Find where the given text appears and provide that cell's center as [X, Y] coordinate. 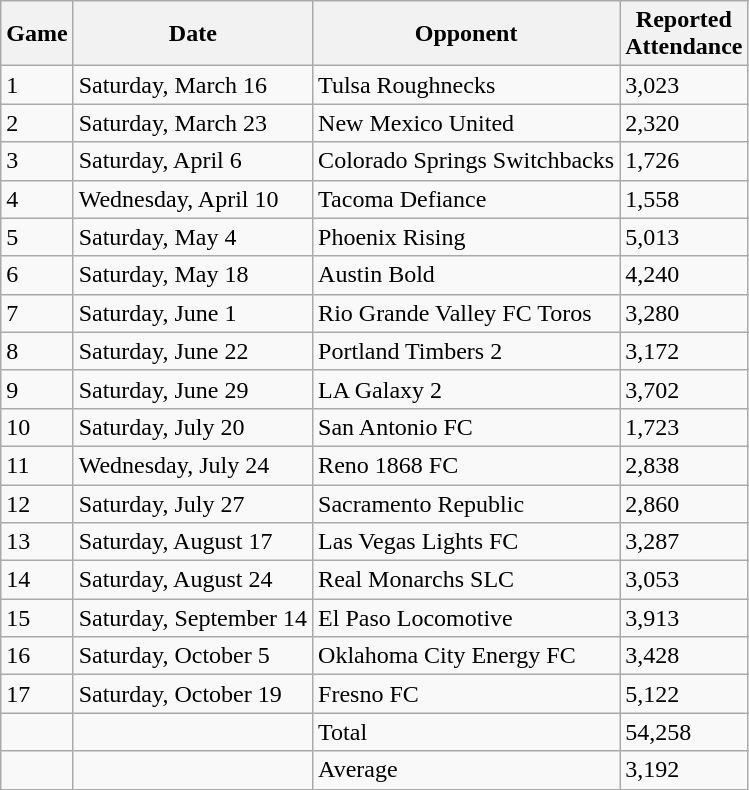
Game [37, 34]
3,023 [684, 85]
Las Vegas Lights FC [466, 542]
Saturday, October 5 [192, 656]
Average [466, 770]
Saturday, July 27 [192, 503]
El Paso Locomotive [466, 618]
Phoenix Rising [466, 237]
54,258 [684, 732]
Saturday, June 22 [192, 351]
3,280 [684, 313]
Saturday, August 17 [192, 542]
Saturday, May 4 [192, 237]
5,122 [684, 694]
Date [192, 34]
4 [37, 199]
11 [37, 465]
3 [37, 161]
13 [37, 542]
Saturday, April 6 [192, 161]
12 [37, 503]
Tulsa Roughnecks [466, 85]
Portland Timbers 2 [466, 351]
Saturday, September 14 [192, 618]
Tacoma Defiance [466, 199]
Wednesday, April 10 [192, 199]
ReportedAttendance [684, 34]
5 [37, 237]
14 [37, 580]
3,192 [684, 770]
Colorado Springs Switchbacks [466, 161]
Reno 1868 FC [466, 465]
Real Monarchs SLC [466, 580]
Saturday, August 24 [192, 580]
Opponent [466, 34]
3,172 [684, 351]
Fresno FC [466, 694]
1,558 [684, 199]
5,013 [684, 237]
7 [37, 313]
2 [37, 123]
2,860 [684, 503]
2,320 [684, 123]
Saturday, June 29 [192, 389]
Total [466, 732]
Saturday, June 1 [192, 313]
Rio Grande Valley FC Toros [466, 313]
Saturday, May 18 [192, 275]
Oklahoma City Energy FC [466, 656]
1,726 [684, 161]
6 [37, 275]
LA Galaxy 2 [466, 389]
Wednesday, July 24 [192, 465]
3,913 [684, 618]
New Mexico United [466, 123]
15 [37, 618]
10 [37, 427]
Austin Bold [466, 275]
3,287 [684, 542]
9 [37, 389]
17 [37, 694]
3,053 [684, 580]
Saturday, July 20 [192, 427]
3,428 [684, 656]
16 [37, 656]
3,702 [684, 389]
Saturday, October 19 [192, 694]
Saturday, March 16 [192, 85]
San Antonio FC [466, 427]
Saturday, March 23 [192, 123]
4,240 [684, 275]
2,838 [684, 465]
8 [37, 351]
1,723 [684, 427]
1 [37, 85]
Sacramento Republic [466, 503]
